Return the [x, y] coordinate for the center point of the cell that contains the specified text.  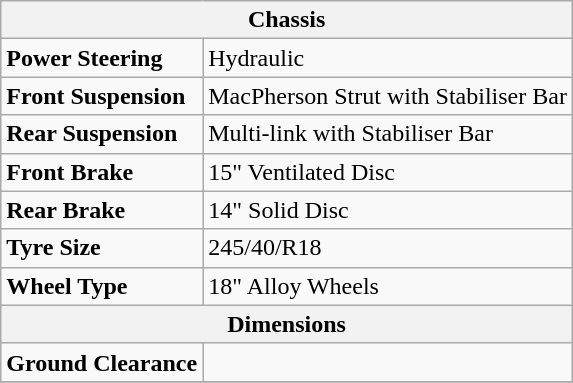
Multi-link with Stabiliser Bar [388, 134]
Front Brake [102, 172]
Power Steering [102, 58]
Wheel Type [102, 286]
Rear Brake [102, 210]
14" Solid Disc [388, 210]
MacPherson Strut with Stabiliser Bar [388, 96]
Hydraulic [388, 58]
Rear Suspension [102, 134]
245/40/R18 [388, 248]
Ground Clearance [102, 362]
Dimensions [287, 324]
15" Ventilated Disc [388, 172]
Tyre Size [102, 248]
18" Alloy Wheels [388, 286]
Chassis [287, 20]
Front Suspension [102, 96]
